Determine the [x, y] coordinate at the center of the cell enclosing the given text.  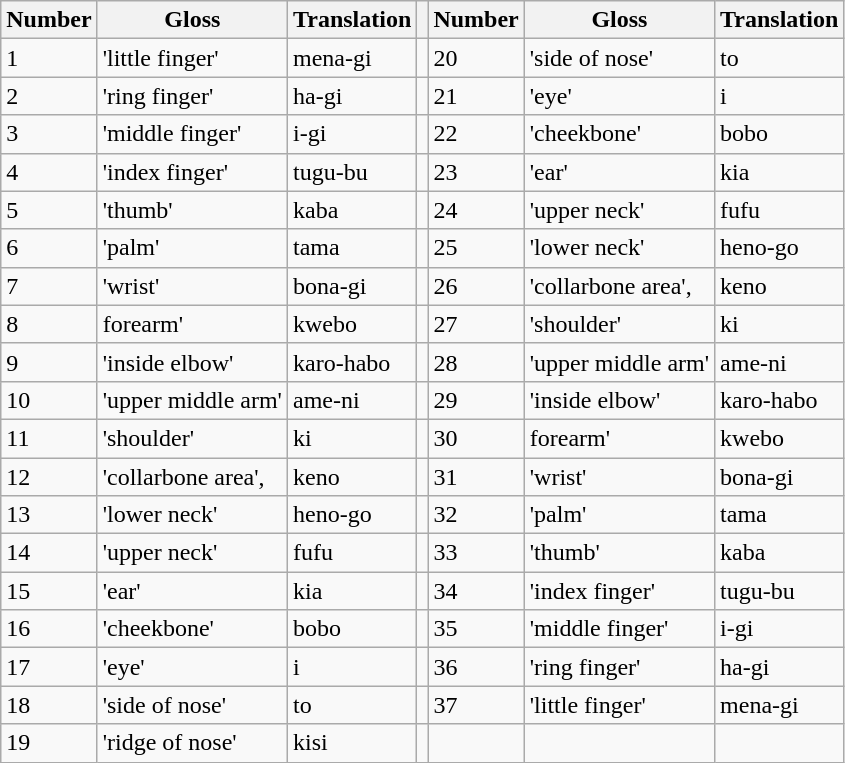
22 [476, 134]
33 [476, 553]
37 [476, 705]
12 [49, 477]
3 [49, 134]
14 [49, 553]
25 [476, 248]
'ridge of nose' [192, 743]
23 [476, 172]
19 [49, 743]
34 [476, 591]
10 [49, 400]
16 [49, 629]
32 [476, 515]
27 [476, 324]
29 [476, 400]
2 [49, 96]
kisi [352, 743]
28 [476, 362]
31 [476, 477]
11 [49, 438]
9 [49, 362]
18 [49, 705]
5 [49, 210]
35 [476, 629]
1 [49, 58]
4 [49, 172]
36 [476, 667]
15 [49, 591]
30 [476, 438]
21 [476, 96]
17 [49, 667]
8 [49, 324]
24 [476, 210]
20 [476, 58]
7 [49, 286]
13 [49, 515]
6 [49, 248]
26 [476, 286]
